Scan for the cell matching the given text and deliver its (X, Y) coordinate at center. 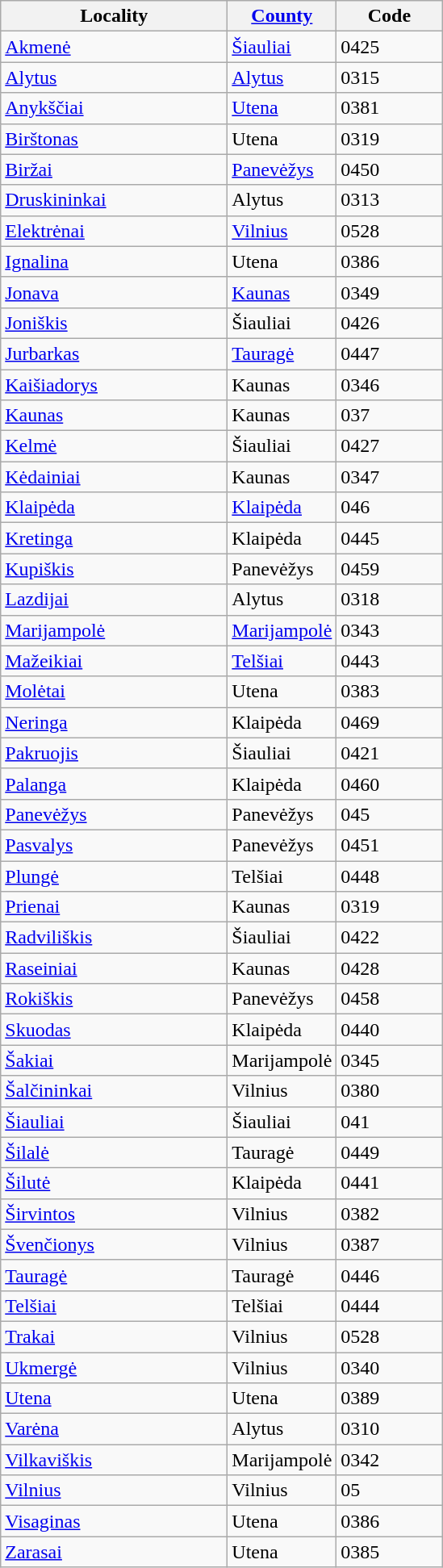
Radviliškis (115, 938)
0425 (389, 47)
Kėdainiai (115, 477)
Anykščiai (115, 108)
Akmenė (115, 47)
Kelmė (115, 446)
Code (389, 16)
Šilutė (115, 1183)
0451 (389, 845)
0315 (389, 77)
Širvintos (115, 1214)
0426 (389, 323)
County (282, 16)
Elektrėnai (115, 231)
Vilkaviškis (115, 1460)
Kretinga (115, 538)
Joniškis (115, 323)
0459 (389, 569)
Raseiniai (115, 968)
Skuodas (115, 1030)
Kupiškis (115, 569)
046 (389, 508)
0458 (389, 999)
0385 (389, 1552)
0447 (389, 353)
Jonava (115, 292)
0381 (389, 108)
0421 (389, 753)
0389 (389, 1399)
Druskininkai (115, 200)
Biržai (115, 169)
0448 (389, 876)
Šalčininkai (115, 1091)
0450 (389, 169)
Ukmergė (115, 1368)
0346 (389, 385)
041 (389, 1122)
0345 (389, 1060)
Zarasai (115, 1552)
0349 (389, 292)
0440 (389, 1030)
Neringa (115, 722)
0443 (389, 661)
0445 (389, 538)
Šilalė (115, 1152)
Pasvalys (115, 845)
Pakruojis (115, 753)
045 (389, 814)
0343 (389, 630)
Visaginas (115, 1521)
Švenčionys (115, 1244)
0387 (389, 1244)
0444 (389, 1306)
Jurbarkas (115, 353)
0446 (389, 1275)
Prienai (115, 907)
Varėna (115, 1429)
0460 (389, 784)
0347 (389, 477)
0340 (389, 1368)
0380 (389, 1091)
0422 (389, 938)
0469 (389, 722)
Mažeikiai (115, 661)
05 (389, 1491)
Kaišiadorys (115, 385)
Birštonas (115, 139)
Plungė (115, 876)
0382 (389, 1214)
Trakai (115, 1336)
0427 (389, 446)
Ignalina (115, 261)
0342 (389, 1460)
Lazdijai (115, 600)
0449 (389, 1152)
0318 (389, 600)
037 (389, 416)
0313 (389, 200)
0441 (389, 1183)
0428 (389, 968)
0383 (389, 692)
Molėtai (115, 692)
Rokiškis (115, 999)
Šakiai (115, 1060)
Locality (115, 16)
Palanga (115, 784)
0310 (389, 1429)
